Provide the (x, y) coordinate of the cell's center where the given text is located.  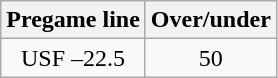
Over/under (210, 20)
50 (210, 58)
Pregame line (74, 20)
USF –22.5 (74, 58)
